Search for the cell housing the specified text and yield its (x, y) center coordinate. 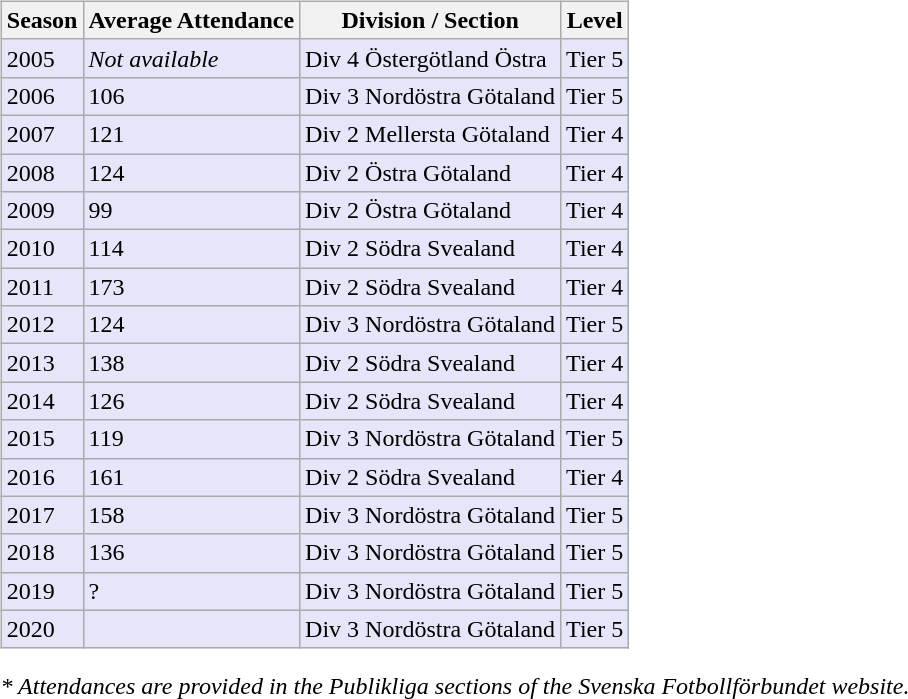
Division / Section (430, 20)
2019 (42, 591)
2018 (42, 553)
2007 (42, 134)
136 (192, 553)
99 (192, 211)
2020 (42, 629)
? (192, 591)
2013 (42, 363)
138 (192, 363)
2005 (42, 58)
2006 (42, 96)
2010 (42, 249)
2012 (42, 325)
Average Attendance (192, 20)
2009 (42, 211)
2017 (42, 515)
158 (192, 515)
119 (192, 439)
Div 4 Östergötland Östra (430, 58)
2014 (42, 401)
2011 (42, 287)
2016 (42, 477)
Level (595, 20)
106 (192, 96)
2008 (42, 173)
173 (192, 287)
Div 2 Mellersta Götaland (430, 134)
114 (192, 249)
121 (192, 134)
Season (42, 20)
161 (192, 477)
126 (192, 401)
2015 (42, 439)
Not available (192, 58)
